Search for the cell housing the specified text and yield its (x, y) center coordinate. 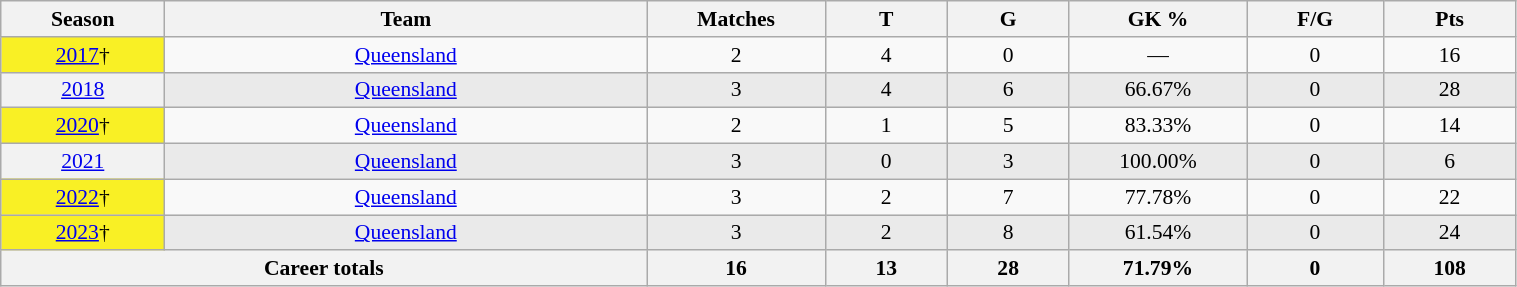
83.33% (1158, 126)
2023† (83, 233)
Season (83, 19)
— (1158, 55)
2017† (83, 55)
Matches (736, 19)
61.54% (1158, 233)
T (886, 19)
100.00% (1158, 162)
8 (1008, 233)
2020† (83, 126)
F/G (1315, 19)
5 (1008, 126)
66.67% (1158, 90)
108 (1450, 269)
GK % (1158, 19)
Pts (1450, 19)
77.78% (1158, 197)
2018 (83, 90)
G (1008, 19)
2022† (83, 197)
1 (886, 126)
13 (886, 269)
2021 (83, 162)
24 (1450, 233)
22 (1450, 197)
Team (406, 19)
14 (1450, 126)
71.79% (1158, 269)
7 (1008, 197)
Career totals (324, 269)
